Provide the (x, y) coordinate of the cell's center where the given text is located.  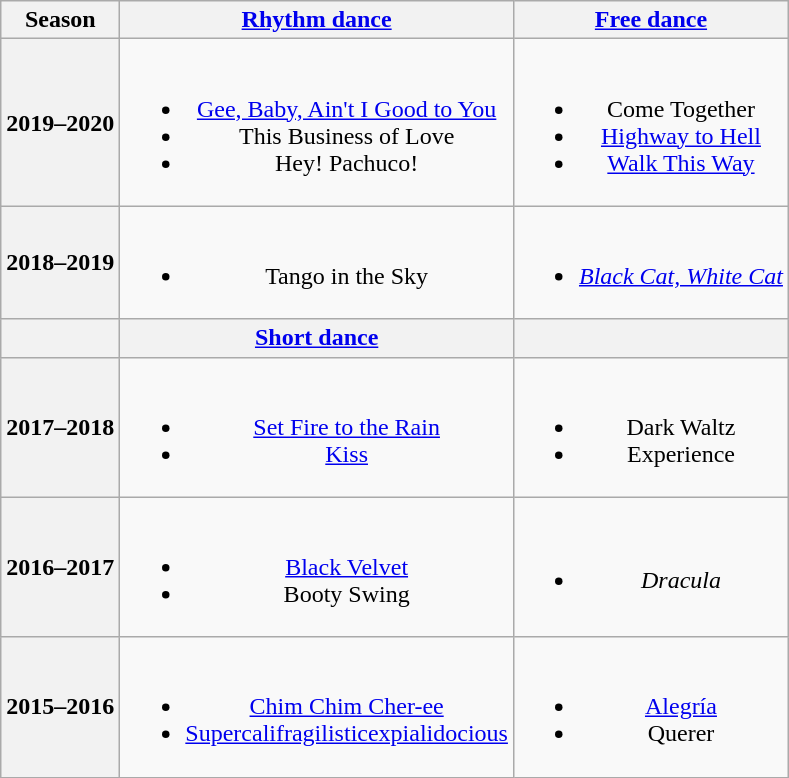
2015–2016 (60, 707)
Rhythm dance (317, 20)
Free dance (650, 20)
AlegríaQuerer (650, 707)
Season (60, 20)
Chim Chim Cher-ee Supercalifragilisticexpialidocious (317, 707)
2016–2017 (60, 567)
Short dance (317, 338)
Set Fire to the Rain Kiss (317, 427)
Dracula (650, 567)
Dark WaltzExperience (650, 427)
Come TogetherHighway to HellWalk This Way (650, 122)
Gee, Baby, Ain't I Good to You This Business of Love Hey! Pachuco! (317, 122)
2017–2018 (60, 427)
2018–2019 (60, 262)
2019–2020 (60, 122)
Black Cat, White Cat (650, 262)
Black Velvet Booty Swing (317, 567)
Tango in the Sky (317, 262)
